Identify which cell holds the provided text, then report its [x, y] central coordinate. 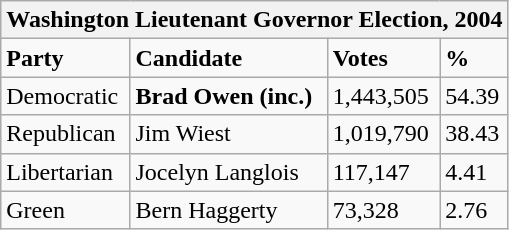
38.43 [474, 134]
% [474, 58]
Washington Lieutenant Governor Election, 2004 [254, 20]
2.76 [474, 210]
Green [66, 210]
4.41 [474, 172]
Jocelyn Langlois [228, 172]
Bern Haggerty [228, 210]
1,019,790 [383, 134]
Brad Owen (inc.) [228, 96]
Libertarian [66, 172]
Party [66, 58]
Democratic [66, 96]
Jim Wiest [228, 134]
73,328 [383, 210]
117,147 [383, 172]
1,443,505 [383, 96]
Candidate [228, 58]
54.39 [474, 96]
Republican [66, 134]
Votes [383, 58]
